Capture the cell that displays the provided text and extract its [x, y] central coordinate. 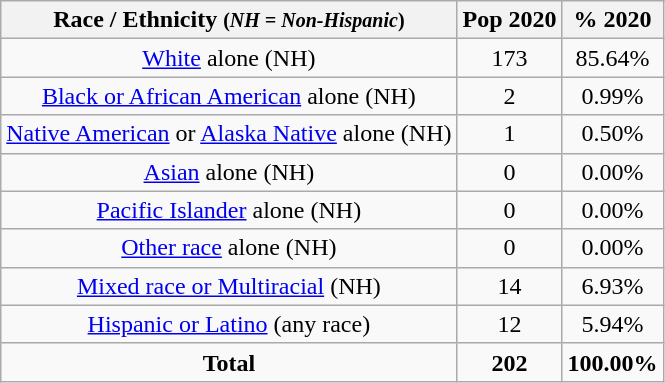
12 [510, 324]
0.50% [612, 134]
Pacific Islander alone (NH) [229, 210]
Native American or Alaska Native alone (NH) [229, 134]
White alone (NH) [229, 58]
Black or African American alone (NH) [229, 96]
0.99% [612, 96]
2 [510, 96]
Total [229, 362]
% 2020 [612, 20]
Pop 2020 [510, 20]
85.64% [612, 58]
14 [510, 286]
Hispanic or Latino (any race) [229, 324]
100.00% [612, 362]
Race / Ethnicity (NH = Non-Hispanic) [229, 20]
Other race alone (NH) [229, 248]
Asian alone (NH) [229, 172]
5.94% [612, 324]
202 [510, 362]
1 [510, 134]
173 [510, 58]
Mixed race or Multiracial (NH) [229, 286]
6.93% [612, 286]
